Scan for the cell matching the given text and deliver its (X, Y) coordinate at center. 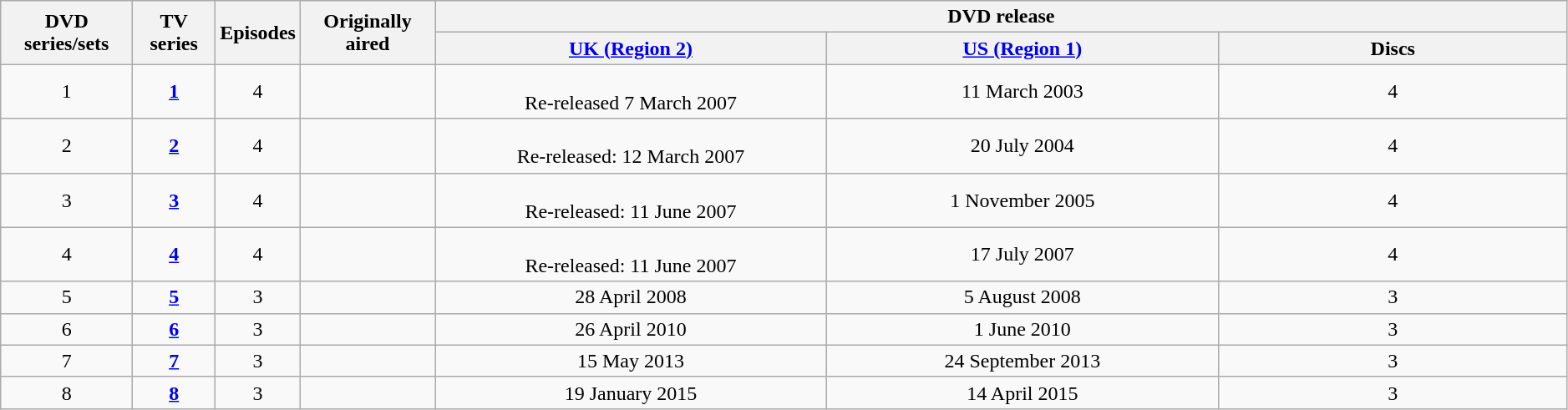
UK (Region 2) (632, 48)
20 July 2004 (1022, 145)
DVD release (1002, 17)
17 July 2007 (1022, 254)
1 June 2010 (1022, 329)
Episodes (258, 33)
Re-released 7 March 2007 (632, 92)
5 August 2008 (1022, 297)
Discs (1393, 48)
US (Region 1) (1022, 48)
24 September 2013 (1022, 361)
TV series (174, 33)
Originally aired (368, 33)
28 April 2008 (632, 297)
14 April 2015 (1022, 392)
Re-released: 12 March 2007 (632, 145)
15 May 2013 (632, 361)
1 November 2005 (1022, 200)
11 March 2003 (1022, 92)
19 January 2015 (632, 392)
DVD series/sets (67, 33)
26 April 2010 (632, 329)
